Search for the cell housing the specified text and yield its (x, y) center coordinate. 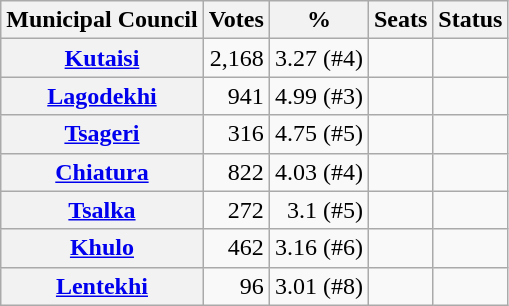
Seats (400, 20)
Lagodekhi (102, 96)
3.01 (#8) (318, 286)
Tsageri (102, 134)
Kutaisi (102, 58)
Tsalka (102, 210)
462 (236, 248)
Status (470, 20)
Votes (236, 20)
272 (236, 210)
4.99 (#3) (318, 96)
96 (236, 286)
3.27 (#4) (318, 58)
941 (236, 96)
316 (236, 134)
2,168 (236, 58)
% (318, 20)
3.1 (#5) (318, 210)
4.75 (#5) (318, 134)
Lentekhi (102, 286)
3.16 (#6) (318, 248)
4.03 (#4) (318, 172)
Municipal Council (102, 20)
822 (236, 172)
Chiatura (102, 172)
Khulo (102, 248)
